Extract the [X, Y] coordinate from the center of the cell holding the provided text.  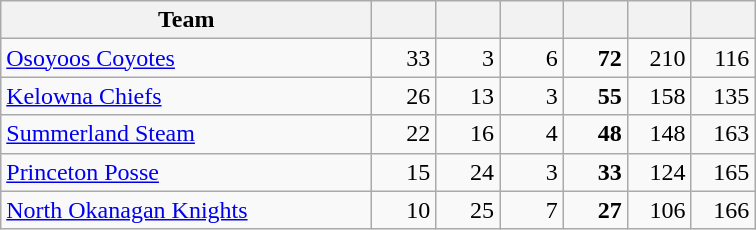
16 [468, 134]
Osoyoos Coyotes [186, 58]
135 [723, 96]
6 [532, 58]
7 [532, 210]
158 [659, 96]
Summerland Steam [186, 134]
148 [659, 134]
15 [404, 172]
10 [404, 210]
116 [723, 58]
72 [595, 58]
24 [468, 172]
124 [659, 172]
4 [532, 134]
Kelowna Chiefs [186, 96]
27 [595, 210]
North Okanagan Knights [186, 210]
26 [404, 96]
55 [595, 96]
13 [468, 96]
166 [723, 210]
106 [659, 210]
Team [186, 20]
210 [659, 58]
165 [723, 172]
163 [723, 134]
22 [404, 134]
Princeton Posse [186, 172]
25 [468, 210]
48 [595, 134]
